Provide the [x, y] coordinate of the cell's center where the given text is located.  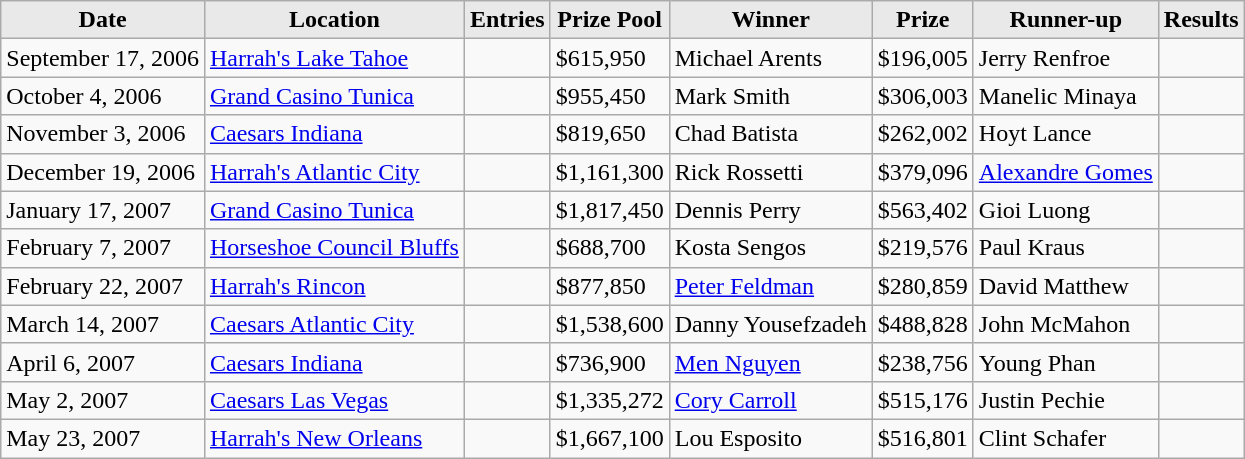
Results [1201, 20]
November 3, 2006 [103, 134]
Manelic Minaya [1066, 96]
May 23, 2007 [103, 438]
$955,450 [610, 96]
May 2, 2007 [103, 400]
February 7, 2007 [103, 248]
Young Phan [1066, 362]
Prize Pool [610, 20]
Alexandre Gomes [1066, 172]
Caesars Atlantic City [334, 324]
Men Nguyen [770, 362]
Entries [507, 20]
Mark Smith [770, 96]
$280,859 [922, 286]
$488,828 [922, 324]
December 19, 2006 [103, 172]
$563,402 [922, 210]
Paul Kraus [1066, 248]
Chad Batista [770, 134]
$1,817,450 [610, 210]
February 22, 2007 [103, 286]
Harrah's Lake Tahoe [334, 58]
Lou Esposito [770, 438]
Date [103, 20]
$262,002 [922, 134]
Winner [770, 20]
$219,576 [922, 248]
$306,003 [922, 96]
Rick Rossetti [770, 172]
Runner-up [1066, 20]
April 6, 2007 [103, 362]
Cory Carroll [770, 400]
October 4, 2006 [103, 96]
Horseshoe Council Bluffs [334, 248]
$1,667,100 [610, 438]
January 17, 2007 [103, 210]
$1,335,272 [610, 400]
$1,161,300 [610, 172]
$196,005 [922, 58]
$238,756 [922, 362]
$877,850 [610, 286]
Prize [922, 20]
Gioi Luong [1066, 210]
$688,700 [610, 248]
$819,650 [610, 134]
$379,096 [922, 172]
Caesars Las Vegas [334, 400]
September 17, 2006 [103, 58]
Jerry Renfroe [1066, 58]
Kosta Sengos [770, 248]
David Matthew [1066, 286]
Harrah's New Orleans [334, 438]
Location [334, 20]
Michael Arents [770, 58]
$736,900 [610, 362]
Hoyt Lance [1066, 134]
Clint Schafer [1066, 438]
March 14, 2007 [103, 324]
Danny Yousefzadeh [770, 324]
Peter Feldman [770, 286]
$516,801 [922, 438]
$615,950 [610, 58]
Harrah's Atlantic City [334, 172]
$1,538,600 [610, 324]
$515,176 [922, 400]
Harrah's Rincon [334, 286]
John McMahon [1066, 324]
Dennis Perry [770, 210]
Justin Pechie [1066, 400]
